Detect which cell encompasses the target text, then output its [x, y] center coordinate. 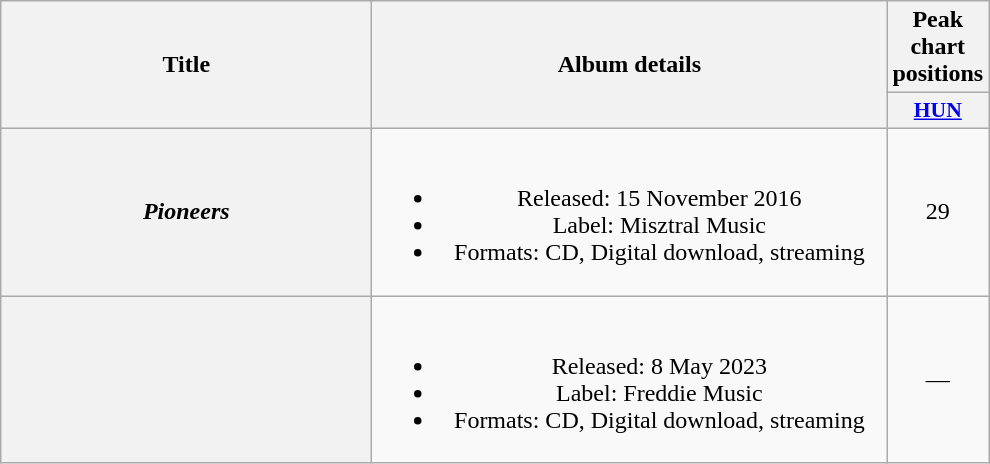
HUN [938, 111]
Released: 8 May 2023Label: Freddie MusicFormats: CD, Digital download, streaming [630, 380]
29 [938, 212]
Peak chart positions [938, 47]
Album details [630, 65]
— [938, 380]
Pioneers [186, 212]
Released: 15 November 2016Label: Misztral MusicFormats: CD, Digital download, streaming [630, 212]
Title [186, 65]
